Determine the [X, Y] coordinate at the center of the cell enclosing the given text.  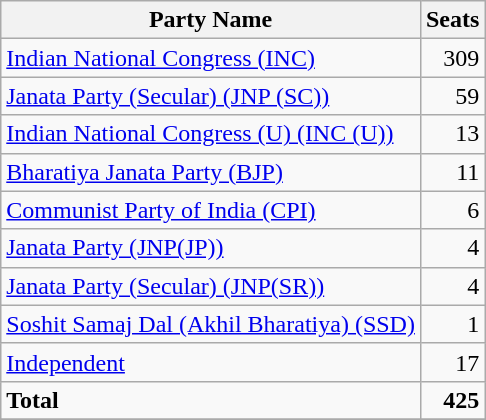
17 [452, 362]
Party Name [211, 20]
Total [211, 400]
309 [452, 58]
11 [452, 172]
Indian National Congress (INC) [211, 58]
1 [452, 324]
Indian National Congress (U) (INC (U)) [211, 134]
Janata Party (Secular) (JNP (SC)) [211, 96]
Janata Party (Secular) (JNP(SR)) [211, 286]
Independent [211, 362]
13 [452, 134]
Soshit Samaj Dal (Akhil Bharatiya) (SSD) [211, 324]
Bharatiya Janata Party (BJP) [211, 172]
425 [452, 400]
6 [452, 210]
59 [452, 96]
Janata Party (JNP(JP)) [211, 248]
Seats [452, 20]
Communist Party of India (CPI) [211, 210]
